Capture the cell that displays the provided text and extract its [X, Y] central coordinate. 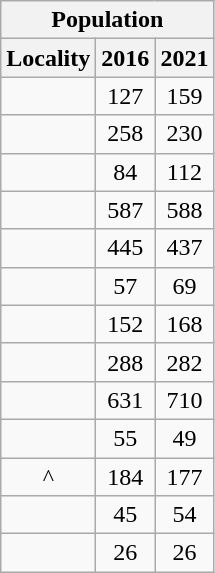
710 [184, 400]
230 [184, 134]
258 [126, 134]
587 [126, 210]
84 [126, 172]
177 [184, 477]
54 [184, 515]
631 [126, 400]
445 [126, 248]
^ [48, 477]
112 [184, 172]
152 [126, 324]
159 [184, 96]
2021 [184, 58]
288 [126, 362]
588 [184, 210]
49 [184, 438]
168 [184, 324]
437 [184, 248]
Population [108, 20]
57 [126, 286]
2016 [126, 58]
69 [184, 286]
282 [184, 362]
55 [126, 438]
45 [126, 515]
184 [126, 477]
127 [126, 96]
Locality [48, 58]
